Scan for the cell matching the given text and deliver its (x, y) coordinate at center. 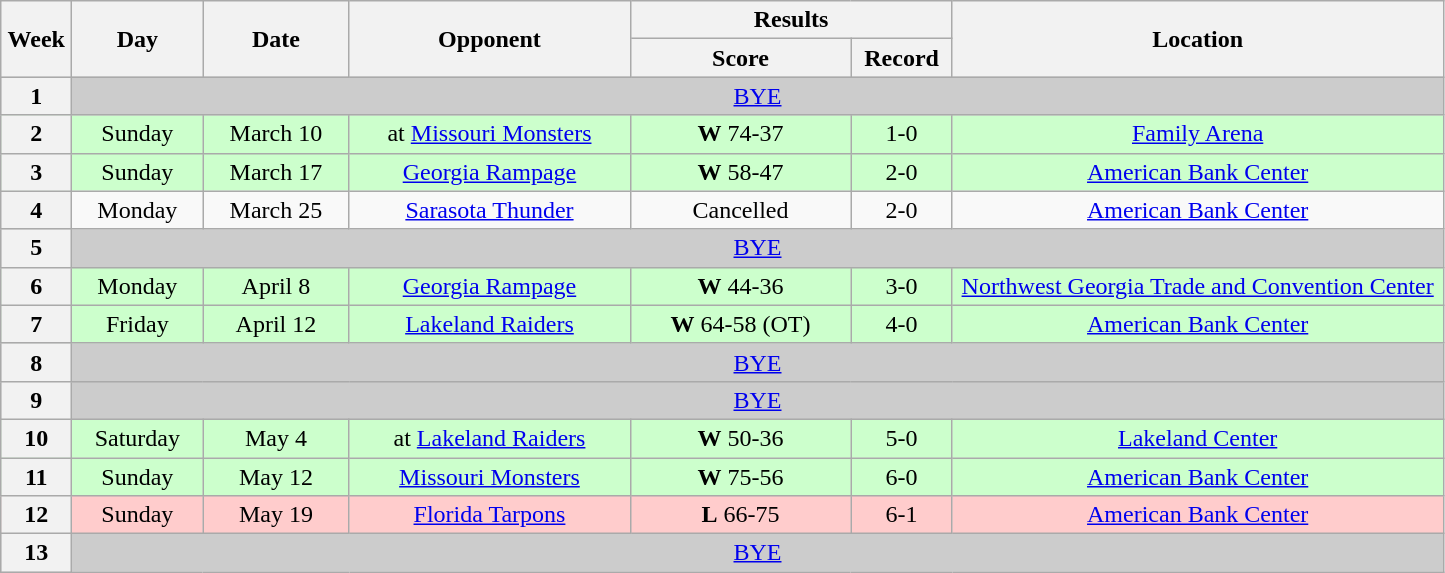
2 (36, 134)
April 8 (276, 286)
7 (36, 324)
Friday (138, 324)
March 25 (276, 210)
Day (138, 39)
Missouri Monsters (490, 477)
Lakeland Center (1198, 438)
5-0 (902, 438)
March 10 (276, 134)
Sarasota Thunder (490, 210)
W 58-47 (740, 172)
10 (36, 438)
Results (791, 20)
6 (36, 286)
12 (36, 515)
March 17 (276, 172)
May 12 (276, 477)
W 64-58 (OT) (740, 324)
Opponent (490, 39)
Saturday (138, 438)
8 (36, 362)
L 66-75 (740, 515)
4 (36, 210)
Week (36, 39)
W 74-37 (740, 134)
Lakeland Raiders (490, 324)
1-0 (902, 134)
W 75-56 (740, 477)
1 (36, 96)
May 19 (276, 515)
Score (740, 58)
3 (36, 172)
at Missouri Monsters (490, 134)
Northwest Georgia Trade and Convention Center (1198, 286)
Family Arena (1198, 134)
May 4 (276, 438)
Florida Tarpons (490, 515)
6-1 (902, 515)
W 44-36 (740, 286)
13 (36, 553)
3-0 (902, 286)
11 (36, 477)
Location (1198, 39)
Date (276, 39)
at Lakeland Raiders (490, 438)
6-0 (902, 477)
5 (36, 248)
4-0 (902, 324)
Cancelled (740, 210)
W 50-36 (740, 438)
9 (36, 400)
Record (902, 58)
April 12 (276, 324)
